Provide the (X, Y) coordinate of the cell's center where the given text is located.  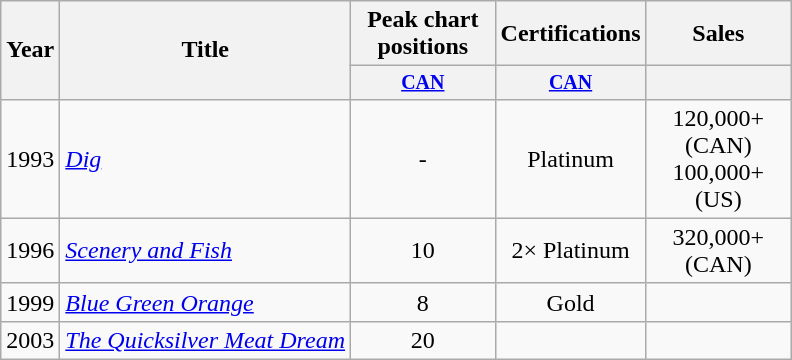
320,000+ (CAN) (718, 250)
Sales (718, 34)
Platinum (570, 158)
120,000+ (CAN)100,000+ (US) (718, 158)
- (423, 158)
2003 (30, 340)
2× Platinum (570, 250)
8 (423, 302)
1996 (30, 250)
1993 (30, 158)
Title (206, 50)
Blue Green Orange (206, 302)
Peak chart positions (423, 34)
10 (423, 250)
Year (30, 50)
1999 (30, 302)
The Quicksilver Meat Dream (206, 340)
Certifications (570, 34)
Dig (206, 158)
Gold (570, 302)
Scenery and Fish (206, 250)
20 (423, 340)
